Pinpoint the cell where the given text exists, returning its [x, y] midpoint coordinate. 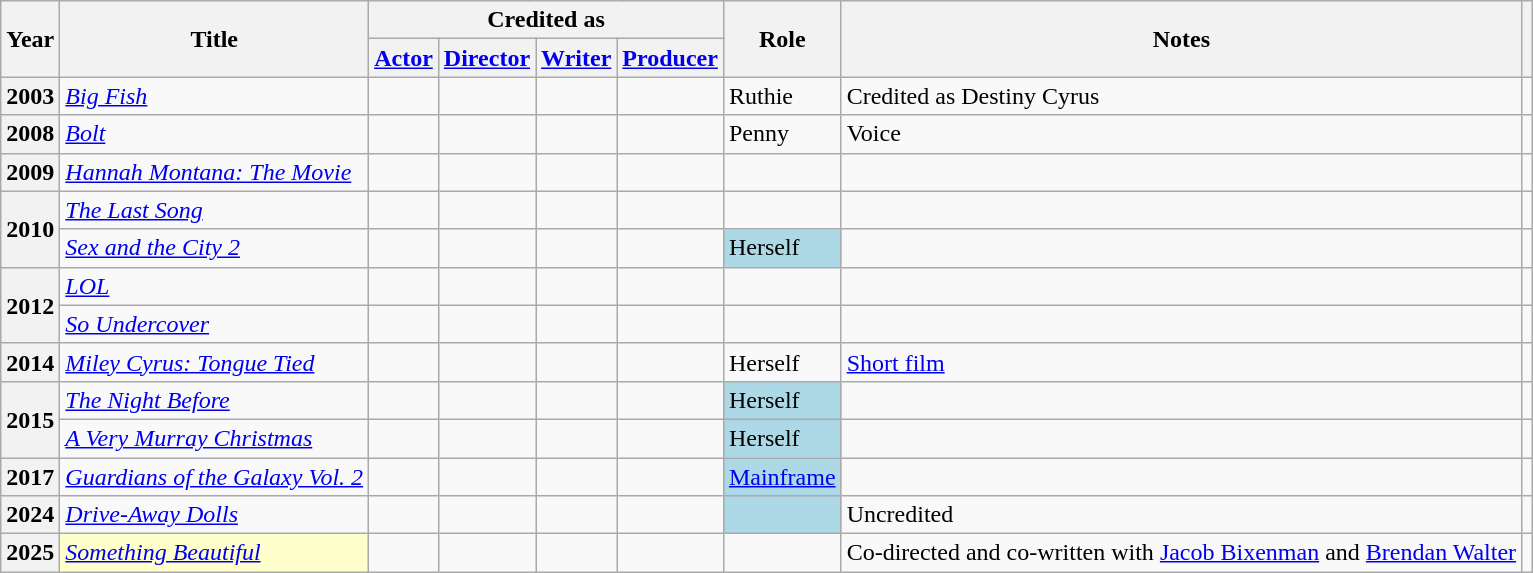
2024 [30, 515]
Writer [576, 58]
2015 [30, 419]
Credited as Destiny Cyrus [1182, 96]
So Undercover [214, 324]
The Night Before [214, 400]
Co-directed and co-written with Jacob Bixenman and Brendan Walter [1182, 553]
2017 [30, 477]
2010 [30, 229]
Voice [1182, 134]
2008 [30, 134]
Mainframe [782, 477]
Year [30, 39]
Director [486, 58]
2012 [30, 305]
Miley Cyrus: Tongue Tied [214, 362]
Hannah Montana: The Movie [214, 172]
Notes [1182, 39]
Guardians of the Galaxy Vol. 2 [214, 477]
2009 [30, 172]
2014 [30, 362]
Drive-Away Dolls [214, 515]
Uncredited [1182, 515]
Producer [670, 58]
Title [214, 39]
Big Fish [214, 96]
Actor [404, 58]
Sex and the City 2 [214, 248]
Short film [1182, 362]
Something Beautiful [214, 553]
The Last Song [214, 210]
Role [782, 39]
2003 [30, 96]
Credited as [546, 20]
2025 [30, 553]
A Very Murray Christmas [214, 438]
LOL [214, 286]
Bolt [214, 134]
Ruthie [782, 96]
Penny [782, 134]
